Capture the cell that displays the provided text and extract its [x, y] central coordinate. 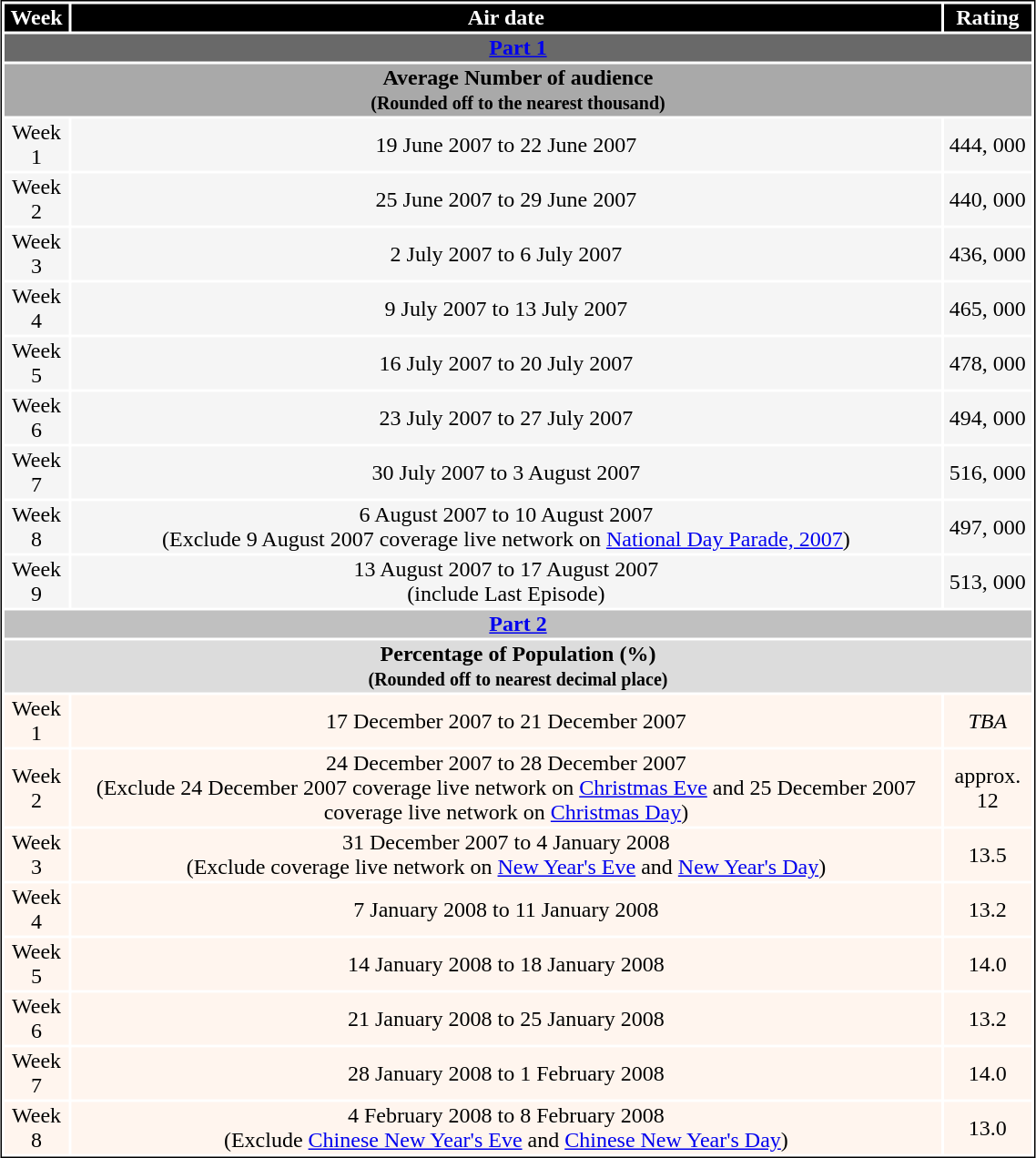
approx. 12 [987, 788]
497, 000 [987, 526]
6 August 2007 to 10 August 2007(Exclude 9 August 2007 coverage live network on National Day Parade, 2007) [506, 526]
25 June 2007 to 29 June 2007 [506, 198]
Week [36, 17]
Air date [506, 17]
440, 000 [987, 198]
13 August 2007 to 17 August 2007(include Last Episode) [506, 581]
19 June 2007 to 22 June 2007 [506, 144]
17 December 2007 to 21 December 2007 [506, 721]
16 July 2007 to 20 July 2007 [506, 362]
Percentage of Population (%)(Rounded off to nearest decimal place) [519, 666]
31 December 2007 to 4 January 2008(Exclude coverage live network on New Year's Eve and New Year's Day) [506, 854]
28 January 2008 to 1 February 2008 [506, 1072]
TBA [987, 721]
444, 000 [987, 144]
14 January 2008 to 18 January 2008 [506, 963]
4 February 2008 to 8 February 2008(Exclude Chinese New Year's Eve and Chinese New Year's Day) [506, 1127]
9 July 2007 to 13 July 2007 [506, 308]
Part 2 [519, 624]
465, 000 [987, 308]
13.5 [987, 854]
30 July 2007 to 3 August 2007 [506, 472]
13.0 [987, 1127]
Week 9 [36, 581]
Average Number of audience(Rounded off to the nearest thousand) [519, 89]
7 January 2008 to 11 January 2008 [506, 909]
494, 000 [987, 417]
23 July 2007 to 27 July 2007 [506, 417]
Rating [987, 17]
Part 1 [519, 48]
436, 000 [987, 253]
2 July 2007 to 6 July 2007 [506, 253]
516, 000 [987, 472]
513, 000 [987, 581]
21 January 2008 to 25 January 2008 [506, 1018]
478, 000 [987, 362]
